Identify which cell holds the provided text, then report its [x, y] central coordinate. 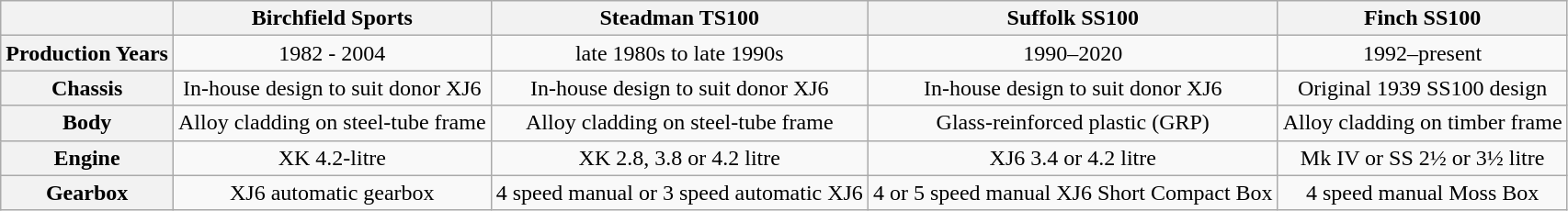
1990–2020 [1073, 53]
Suffolk SS100 [1073, 18]
late 1980s to late 1990s [679, 53]
Engine [87, 158]
Glass-reinforced plastic (GRP) [1073, 123]
Gearbox [87, 193]
Body [87, 123]
1992–present [1423, 53]
1982 - 2004 [332, 53]
Alloy cladding on timber frame [1423, 123]
XK 4.2-litre [332, 158]
4 speed manual Moss Box [1423, 193]
Birchfield Sports [332, 18]
Mk IV or SS 2½ or 3½ litre [1423, 158]
Original 1939 SS100 design [1423, 88]
Finch SS100 [1423, 18]
Production Years [87, 53]
4 speed manual or 3 speed automatic XJ6 [679, 193]
4 or 5 speed manual XJ6 Short Compact Box [1073, 193]
Steadman TS100 [679, 18]
XJ6 3.4 or 4.2 litre [1073, 158]
XK 2.8, 3.8 or 4.2 litre [679, 158]
Chassis [87, 88]
XJ6 automatic gearbox [332, 193]
